Locate the cell with the specified text and output its (X, Y) center coordinate. 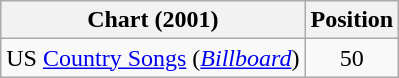
US Country Songs (Billboard) (153, 58)
Chart (2001) (153, 20)
50 (352, 58)
Position (352, 20)
